For the text-containing cell, return its midpoint in (X, Y) coordinate format. 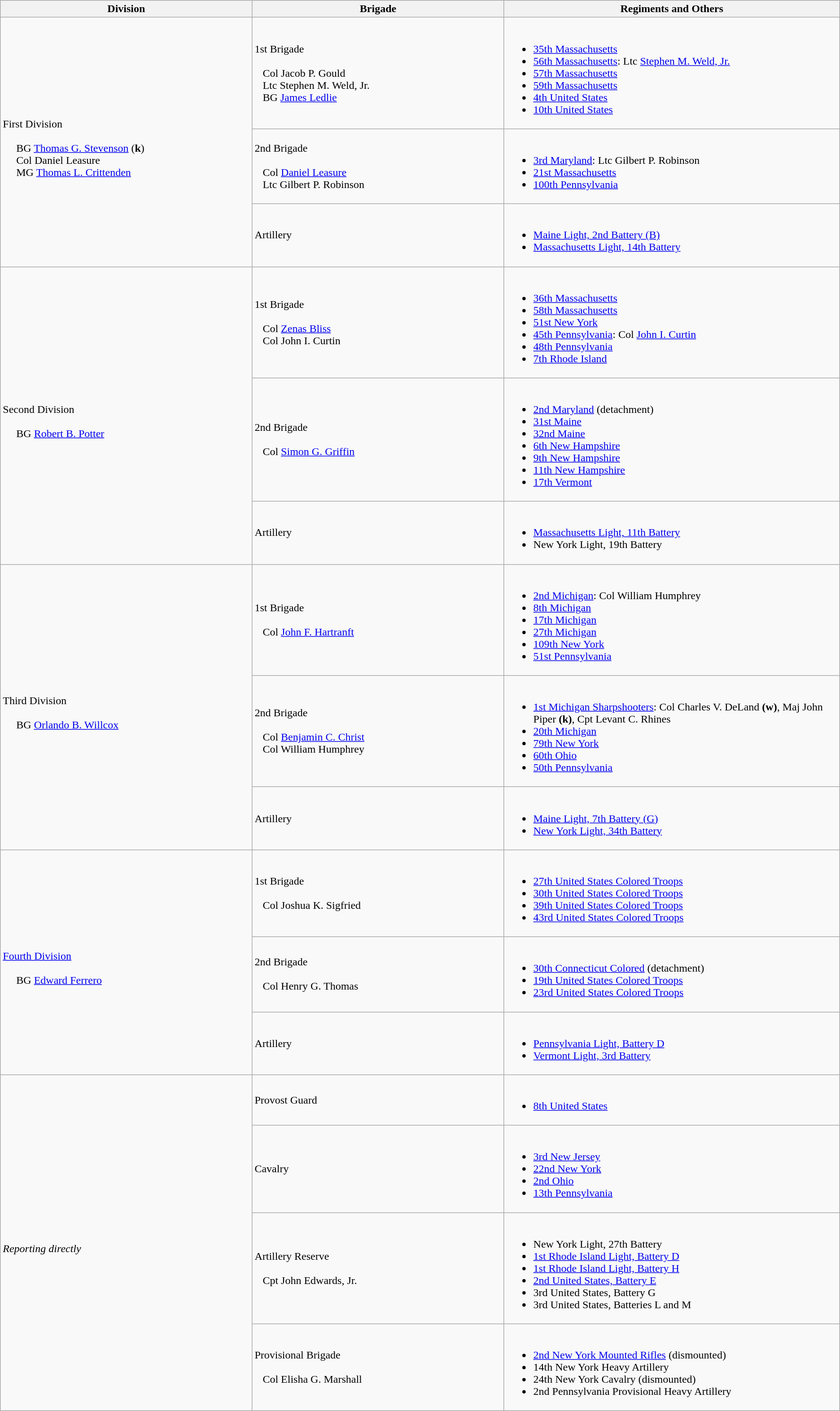
Fourth Division BG Edward Ferrero (127, 962)
3rd New Jersey22nd New York2nd Ohio13th Pennsylvania (672, 1169)
3rd Maryland: Ltc Gilbert P. Robinson21st Massachusetts100th Pennsylvania (672, 166)
1st Brigade Col Joshua K. Sigfried (378, 893)
1st Brigade Col Zenas Bliss Col John I. Curtin (378, 322)
Third Division BG Orlando B. Willcox (127, 707)
1st Brigade Col John F. Hartranft (378, 620)
2nd Brigade Col Henry G. Thomas (378, 974)
Brigade (378, 9)
Second Division BG Robert B. Potter (127, 416)
30th Connecticut Colored (detachment)19th United States Colored Troops23rd United States Colored Troops (672, 974)
8th United States (672, 1100)
Maine Light, 2nd Battery (B)Massachusetts Light, 14th Battery (672, 235)
35th Massachusetts56th Massachusetts: Ltc Stephen M. Weld, Jr.57th Massachusetts59th Massachusetts4th United States10th United States (672, 73)
Cavalry (378, 1169)
1st Brigade Col Jacob P. Gould Ltc Stephen M. Weld, Jr. BG James Ledlie (378, 73)
Reporting directly (127, 1243)
Massachusetts Light, 11th BatteryNew York Light, 19th Battery (672, 533)
1st Michigan Sharpshooters: Col Charles V. DeLand (w), Maj John Piper (k), Cpt Levant C. Rhines20th Michigan79th New York60th Ohio50th Pennsylvania (672, 731)
Provost Guard (378, 1100)
2nd Michigan: Col William Humphrey8th Michigan17th Michigan27th Michigan109th New York51st Pennsylvania (672, 620)
2nd Brigade Col Benjamin C. Christ Col William Humphrey (378, 731)
Provisional Brigade Col Elisha G. Marshall (378, 1367)
Artillery Reserve Cpt John Edwards, Jr. (378, 1268)
Division (127, 9)
2nd Brigade Col Daniel Leasure Ltc Gilbert P. Robinson (378, 166)
Maine Light, 7th Battery (G)New York Light, 34th Battery (672, 818)
2nd Maryland (detachment)31st Maine32nd Maine6th New Hampshire9th New Hampshire11th New Hampshire17th Vermont (672, 440)
Pennsylvania Light, Battery DVermont Light, 3rd Battery (672, 1043)
27th United States Colored Troops30th United States Colored Troops39th United States Colored Troops43rd United States Colored Troops (672, 893)
36th Massachusetts58th Massachusetts51st New York45th Pennsylvania: Col John I. Curtin48th Pennsylvania7th Rhode Island (672, 322)
Regiments and Others (672, 9)
2nd Brigade Col Simon G. Griffin (378, 440)
First Division BG Thomas G. Stevenson (k) Col Daniel Leasure MG Thomas L. Crittenden (127, 142)
2nd New York Mounted Rifles (dismounted)14th New York Heavy Artillery24th New York Cavalry (dismounted)2nd Pennsylvania Provisional Heavy Artillery (672, 1367)
